Locate the cell with the specified text and output its [x, y] center coordinate. 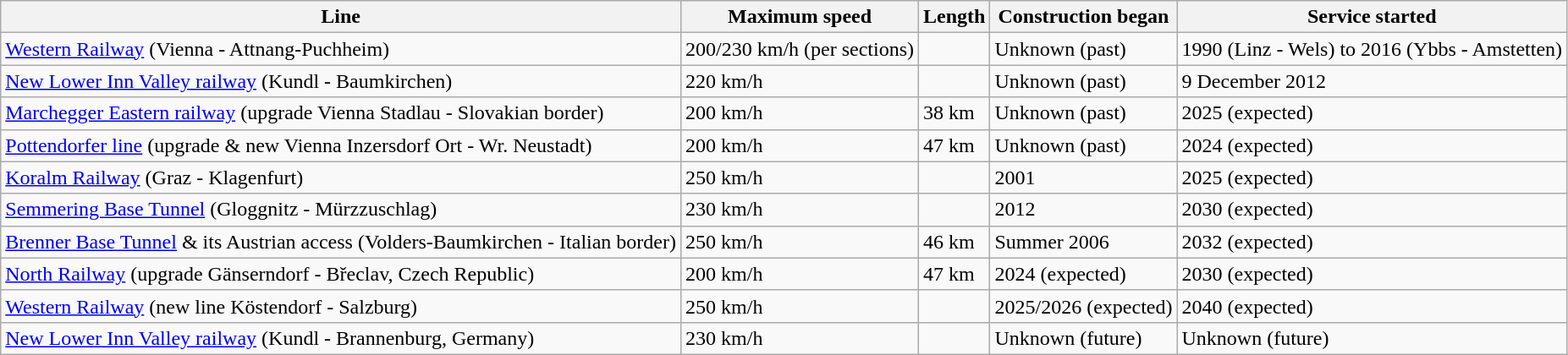
Construction began [1083, 17]
200/230 km/h (per sections) [801, 49]
2032 (expected) [1373, 242]
2040 (expected) [1373, 306]
1990 (Linz - Wels) to 2016 (Ybbs - Amstetten) [1373, 49]
9 December 2012 [1373, 81]
Western Railway (new line Köstendorf - Salzburg) [341, 306]
Summer 2006 [1083, 242]
Line [341, 17]
38 km [955, 113]
Semmering Base Tunnel (Gloggnitz - Mürzzuschlag) [341, 210]
Brenner Base Tunnel & its Austrian access (Volders-Baumkirchen - Italian border) [341, 242]
Length [955, 17]
46 km [955, 242]
New Lower Inn Valley railway (Kundl - Brannenburg, Germany) [341, 338]
Marchegger Eastern railway (upgrade Vienna Stadlau - Slovakian border) [341, 113]
Service started [1373, 17]
Maximum speed [801, 17]
2001 [1083, 177]
New Lower Inn Valley railway (Kundl - Baumkirchen) [341, 81]
220 km/h [801, 81]
Western Railway (Vienna - Attnang-Puchheim) [341, 49]
Pottendorfer line (upgrade & new Vienna Inzersdorf Ort - Wr. Neustadt) [341, 145]
North Railway (upgrade Gänserndorf - Břeclav, Czech Republic) [341, 274]
Koralm Railway (Graz - Klagenfurt) [341, 177]
2012 [1083, 210]
2025/2026 (expected) [1083, 306]
